Capture the cell that displays the provided text and extract its [x, y] central coordinate. 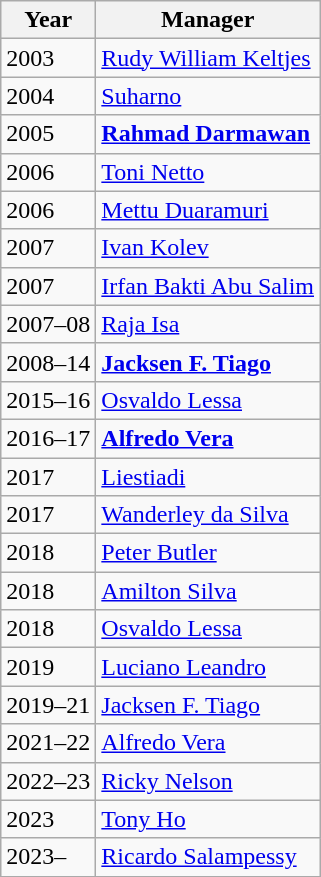
Ivan Kolev [208, 248]
2015–16 [48, 400]
2005 [48, 134]
Manager [208, 20]
Year [48, 20]
Ricardo Salampessy [208, 857]
Irfan Bakti Abu Salim [208, 286]
2003 [48, 58]
2019–21 [48, 705]
2023– [48, 857]
Rudy William Keltjes [208, 58]
Mettu Duaramuri [208, 210]
2021–22 [48, 743]
2016–17 [48, 438]
Tony Ho [208, 819]
Peter Butler [208, 553]
Rahmad Darmawan [208, 134]
2008–14 [48, 362]
2004 [48, 96]
Wanderley da Silva [208, 515]
2022–23 [48, 781]
2023 [48, 819]
Ricky Nelson [208, 781]
Liestiadi [208, 477]
2019 [48, 667]
Amilton Silva [208, 591]
2007–08 [48, 324]
Suharno [208, 96]
Raja Isa [208, 324]
Luciano Leandro [208, 667]
Toni Netto [208, 172]
